Extract the (X, Y) coordinate from the center of the cell holding the provided text.  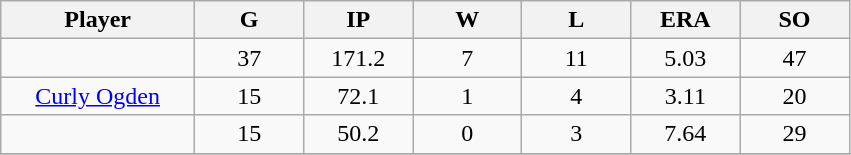
Curly Ogden (98, 96)
171.2 (358, 58)
Player (98, 20)
ERA (686, 20)
4 (576, 96)
20 (794, 96)
47 (794, 58)
G (250, 20)
29 (794, 134)
50.2 (358, 134)
37 (250, 58)
7.64 (686, 134)
L (576, 20)
5.03 (686, 58)
W (468, 20)
1 (468, 96)
IP (358, 20)
7 (468, 58)
SO (794, 20)
0 (468, 134)
3 (576, 134)
72.1 (358, 96)
11 (576, 58)
3.11 (686, 96)
